Locate the cell with the specified text and output its (X, Y) center coordinate. 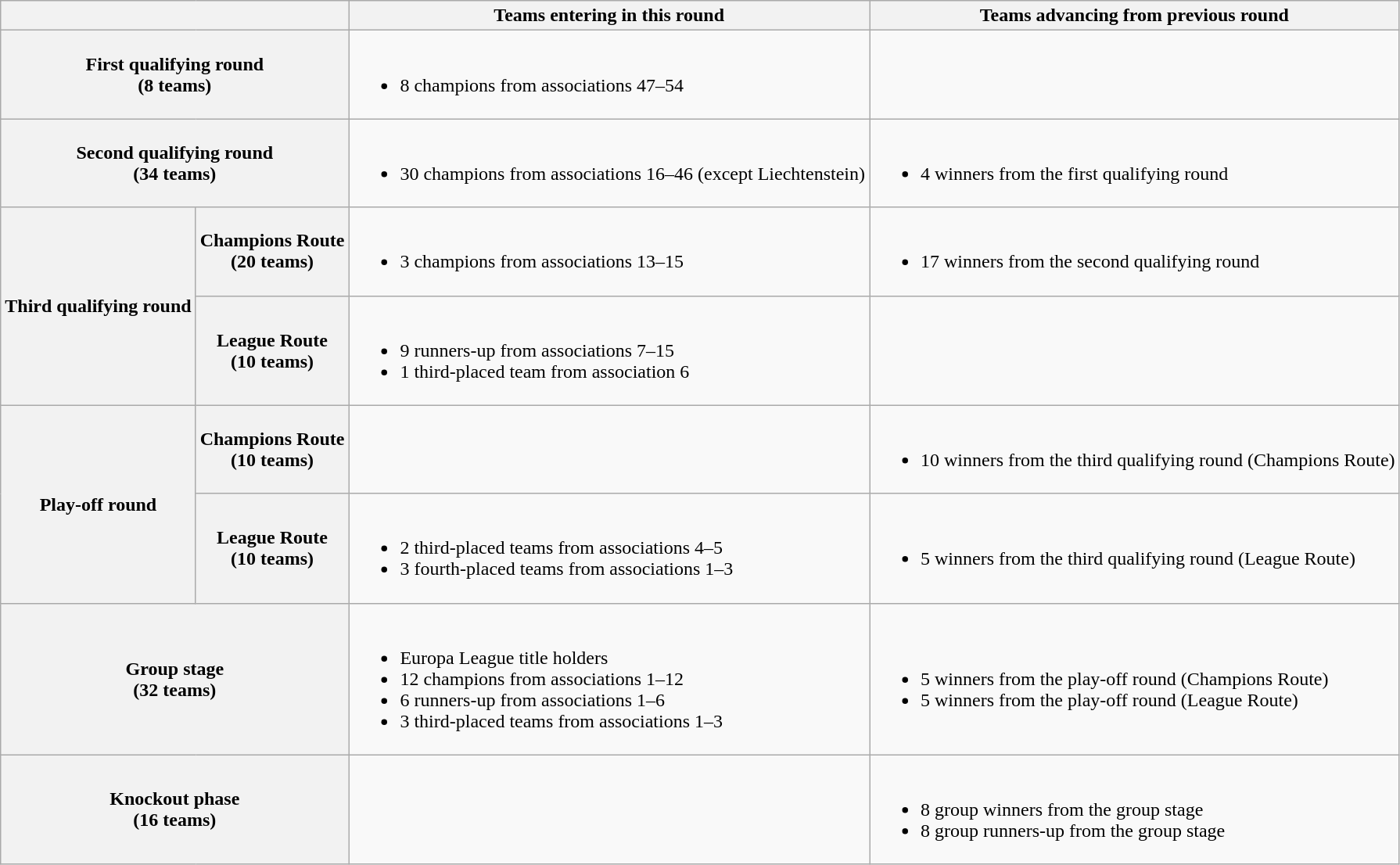
Play-off round (99, 504)
4 winners from the first qualifying round (1135, 163)
Europa League title holders12 champions from associations 1–126 runners-up from associations 1–63 third-placed teams from associations 1–3 (609, 679)
10 winners from the third qualifying round (Champions Route) (1135, 449)
Champions Route(20 teams) (272, 252)
Champions Route(10 teams) (272, 449)
Third qualifying round (99, 307)
Teams advancing from previous round (1135, 16)
Knockout phase(16 teams) (175, 809)
30 champions from associations 16–46 (except Liechtenstein) (609, 163)
9 runners-up from associations 7–151 third-placed team from association 6 (609, 350)
8 group winners from the group stage8 group runners-up from the group stage (1135, 809)
Teams entering in this round (609, 16)
17 winners from the second qualifying round (1135, 252)
3 champions from associations 13–15 (609, 252)
Group stage(32 teams) (175, 679)
5 winners from the third qualifying round (League Route) (1135, 548)
First qualifying round(8 teams) (175, 75)
5 winners from the play-off round (Champions Route)5 winners from the play-off round (League Route) (1135, 679)
Second qualifying round(34 teams) (175, 163)
2 third-placed teams from associations 4–53 fourth-placed teams from associations 1–3 (609, 548)
8 champions from associations 47–54 (609, 75)
